For the text-containing cell, return its midpoint in (X, Y) coordinate format. 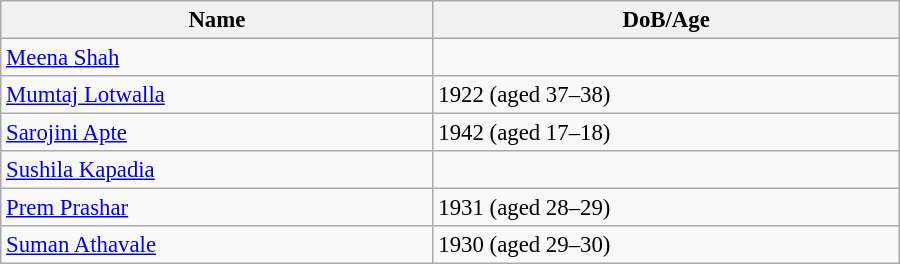
Sushila Kapadia (217, 170)
Mumtaj Lotwalla (217, 95)
1942 (aged 17–18) (666, 133)
1922 (aged 37–38) (666, 95)
Name (217, 20)
1930 (aged 29–30) (666, 245)
Sarojini Apte (217, 133)
Prem Prashar (217, 208)
Suman Athavale (217, 245)
1931 (aged 28–29) (666, 208)
Meena Shah (217, 58)
DoB/Age (666, 20)
